Determine the (X, Y) coordinate at the center of the cell enclosing the given text.  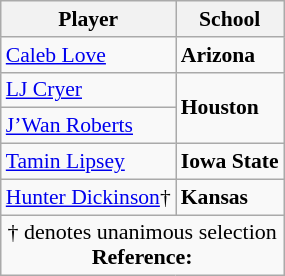
Iowa State (230, 162)
Hunter Dickinson† (88, 197)
Houston (230, 108)
J’Wan Roberts (88, 126)
LJ Cryer (88, 90)
† denotes unanimous selectionReference: (142, 246)
Kansas (230, 197)
Player (88, 19)
Tamin Lipsey (88, 162)
Arizona (230, 55)
School (230, 19)
Caleb Love (88, 55)
